From the cell containing the given text, extract its center point as (X, Y) coordinate. 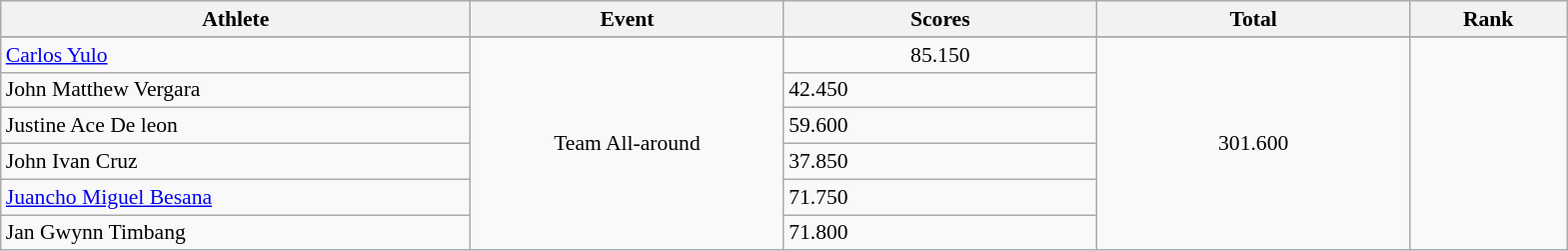
71.750 (939, 197)
Rank (1489, 19)
Event (628, 19)
Juancho Miguel Besana (236, 197)
301.600 (1253, 144)
Justine Ace De leon (236, 126)
Carlos Yulo (236, 55)
Total (1253, 19)
59.600 (939, 126)
John Ivan Cruz (236, 162)
37.850 (939, 162)
85.150 (939, 55)
Jan Gwynn Timbang (236, 233)
John Matthew Vergara (236, 90)
Team All-around (628, 144)
42.450 (939, 90)
Athlete (236, 19)
Scores (939, 19)
71.800 (939, 233)
